Search for the cell housing the specified text and yield its (x, y) center coordinate. 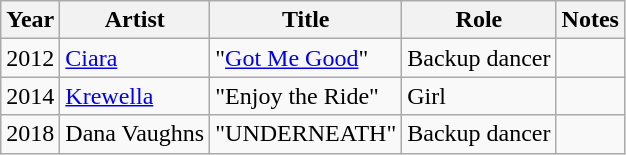
Dana Vaughns (135, 134)
Title (306, 20)
2018 (30, 134)
"Got Me Good" (306, 58)
Krewella (135, 96)
Girl (479, 96)
"UNDERNEATH" (306, 134)
Artist (135, 20)
2014 (30, 96)
Year (30, 20)
Ciara (135, 58)
Notes (590, 20)
2012 (30, 58)
"Enjoy the Ride" (306, 96)
Role (479, 20)
